From the cell containing the given text, extract its center point as (X, Y) coordinate. 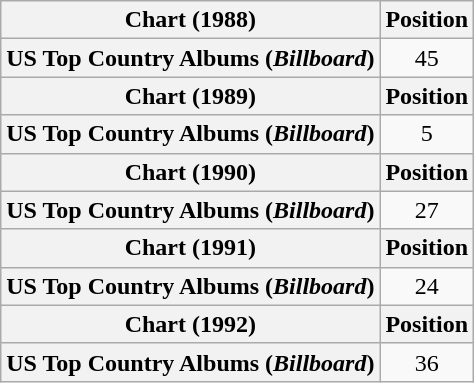
27 (427, 210)
Chart (1992) (190, 324)
Chart (1990) (190, 172)
24 (427, 286)
Chart (1988) (190, 20)
Chart (1989) (190, 96)
36 (427, 362)
45 (427, 58)
Chart (1991) (190, 248)
5 (427, 134)
